Locate the cell with the specified text and output its (X, Y) center coordinate. 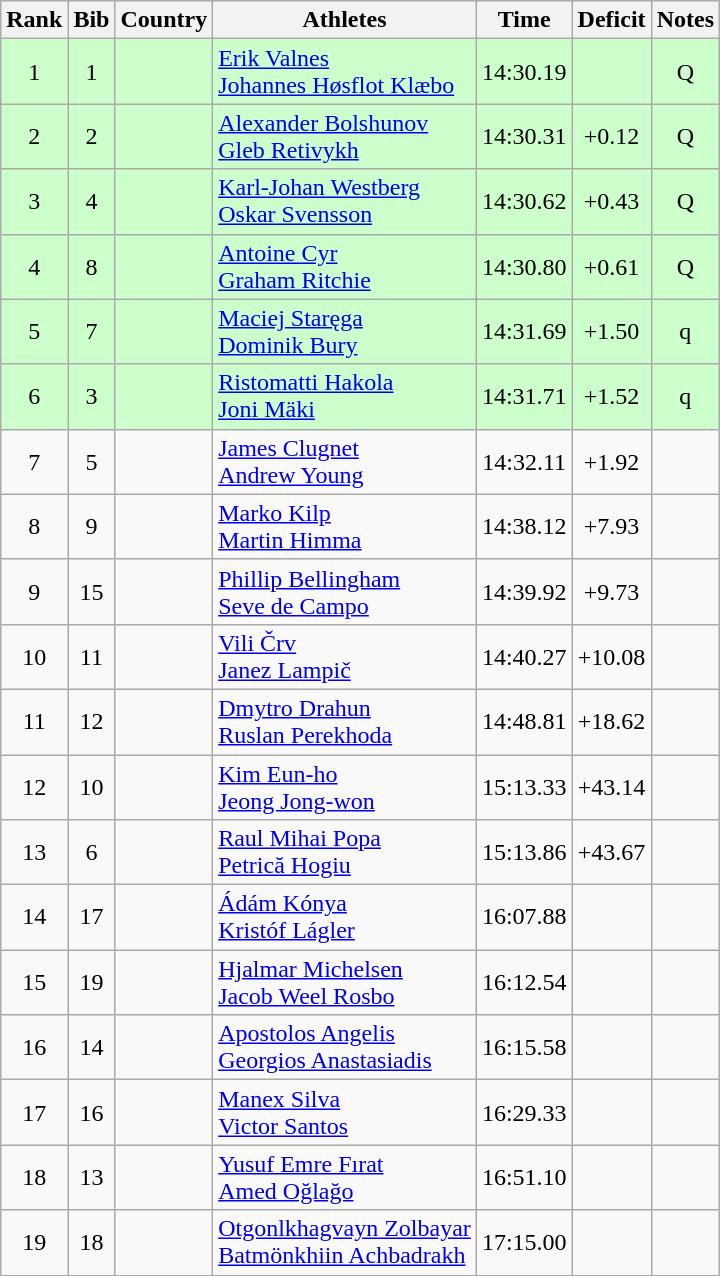
+9.73 (612, 592)
14:32.11 (524, 462)
14:40.27 (524, 656)
+18.62 (612, 722)
+7.93 (612, 526)
+43.14 (612, 786)
+1.50 (612, 332)
+1.92 (612, 462)
Ristomatti HakolaJoni Mäki (345, 396)
Dmytro DrahunRuslan Perekhoda (345, 722)
16:29.33 (524, 1112)
Rank (34, 20)
Deficit (612, 20)
Athletes (345, 20)
15:13.86 (524, 852)
Bib (92, 20)
14:30.19 (524, 72)
Maciej StaręgaDominik Bury (345, 332)
+0.12 (612, 136)
Phillip BellinghamSeve de Campo (345, 592)
Yusuf Emre FıratAmed Oğlağo (345, 1178)
14:30.62 (524, 202)
16:12.54 (524, 982)
+0.43 (612, 202)
+43.67 (612, 852)
14:39.92 (524, 592)
Otgonlkhagvayn ZolbayarBatmönkhiin Achbadrakh (345, 1242)
Manex SilvaVictor Santos (345, 1112)
Notes (685, 20)
Marko KilpMartin Himma (345, 526)
16:15.58 (524, 1048)
Apostolos AngelisGeorgios Anastasiadis (345, 1048)
14:30.31 (524, 136)
James ClugnetAndrew Young (345, 462)
14:38.12 (524, 526)
14:48.81 (524, 722)
16:51.10 (524, 1178)
Country (164, 20)
Vili ČrvJanez Lampič (345, 656)
Hjalmar MichelsenJacob Weel Rosbo (345, 982)
+0.61 (612, 266)
14:31.69 (524, 332)
14:31.71 (524, 396)
Kim Eun-hoJeong Jong-won (345, 786)
Ádám KónyaKristóf Lágler (345, 918)
14:30.80 (524, 266)
Erik ValnesJohannes Høsflot Klæbo (345, 72)
15:13.33 (524, 786)
Time (524, 20)
17:15.00 (524, 1242)
+1.52 (612, 396)
+10.08 (612, 656)
Alexander BolshunovGleb Retivykh (345, 136)
Karl-Johan WestbergOskar Svensson (345, 202)
Antoine CyrGraham Ritchie (345, 266)
Raul Mihai PopaPetrică Hogiu (345, 852)
16:07.88 (524, 918)
